Output the [x, y] coordinate of the center of the cell containing the given text.  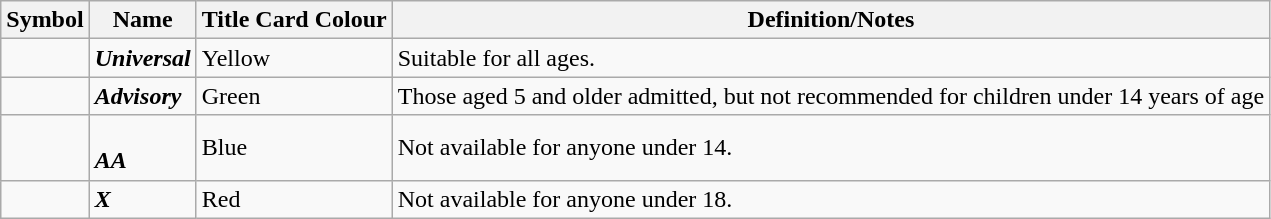
Title Card Colour [294, 20]
Universal [142, 58]
Those aged 5 and older admitted, but not recommended for children under 14 years of age [830, 96]
Red [294, 199]
Symbol [45, 20]
Blue [294, 148]
AA [142, 148]
Yellow [294, 58]
Suitable for all ages. [830, 58]
Name [142, 20]
Green [294, 96]
X [142, 199]
Definition/Notes [830, 20]
Not available for anyone under 18. [830, 199]
Advisory [142, 96]
Not available for anyone under 14. [830, 148]
